Provide the [x, y] coordinate of the cell's center where the given text is located.  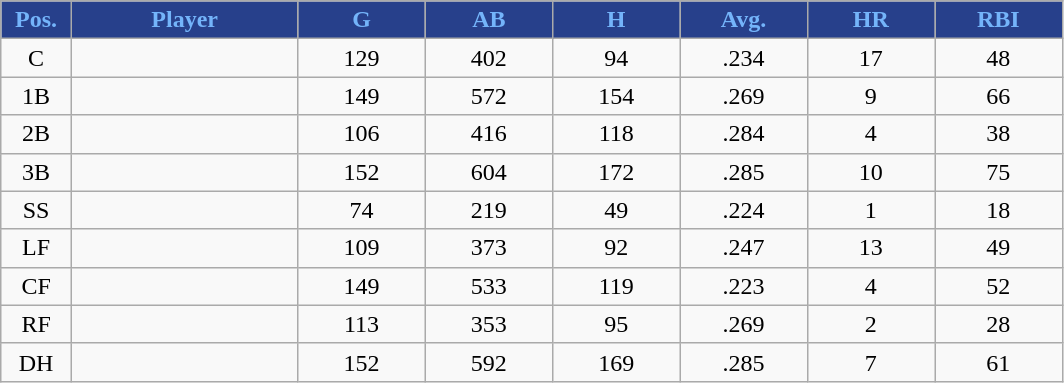
2B [36, 134]
HR [870, 20]
CF [36, 286]
373 [488, 248]
74 [362, 210]
109 [362, 248]
Avg. [744, 20]
106 [362, 134]
95 [616, 324]
9 [870, 96]
LF [36, 248]
592 [488, 362]
Pos. [36, 20]
10 [870, 172]
118 [616, 134]
75 [998, 172]
SS [36, 210]
.223 [744, 286]
AB [488, 20]
2 [870, 324]
154 [616, 96]
572 [488, 96]
169 [616, 362]
219 [488, 210]
533 [488, 286]
1 [870, 210]
RBI [998, 20]
416 [488, 134]
17 [870, 58]
1B [36, 96]
C [36, 58]
.247 [744, 248]
38 [998, 134]
119 [616, 286]
61 [998, 362]
.224 [744, 210]
Player [184, 20]
RF [36, 324]
66 [998, 96]
28 [998, 324]
13 [870, 248]
402 [488, 58]
H [616, 20]
353 [488, 324]
172 [616, 172]
18 [998, 210]
604 [488, 172]
.234 [744, 58]
48 [998, 58]
52 [998, 286]
92 [616, 248]
94 [616, 58]
3B [36, 172]
.284 [744, 134]
113 [362, 324]
129 [362, 58]
DH [36, 362]
7 [870, 362]
G [362, 20]
